Search for the cell housing the specified text and yield its [X, Y] center coordinate. 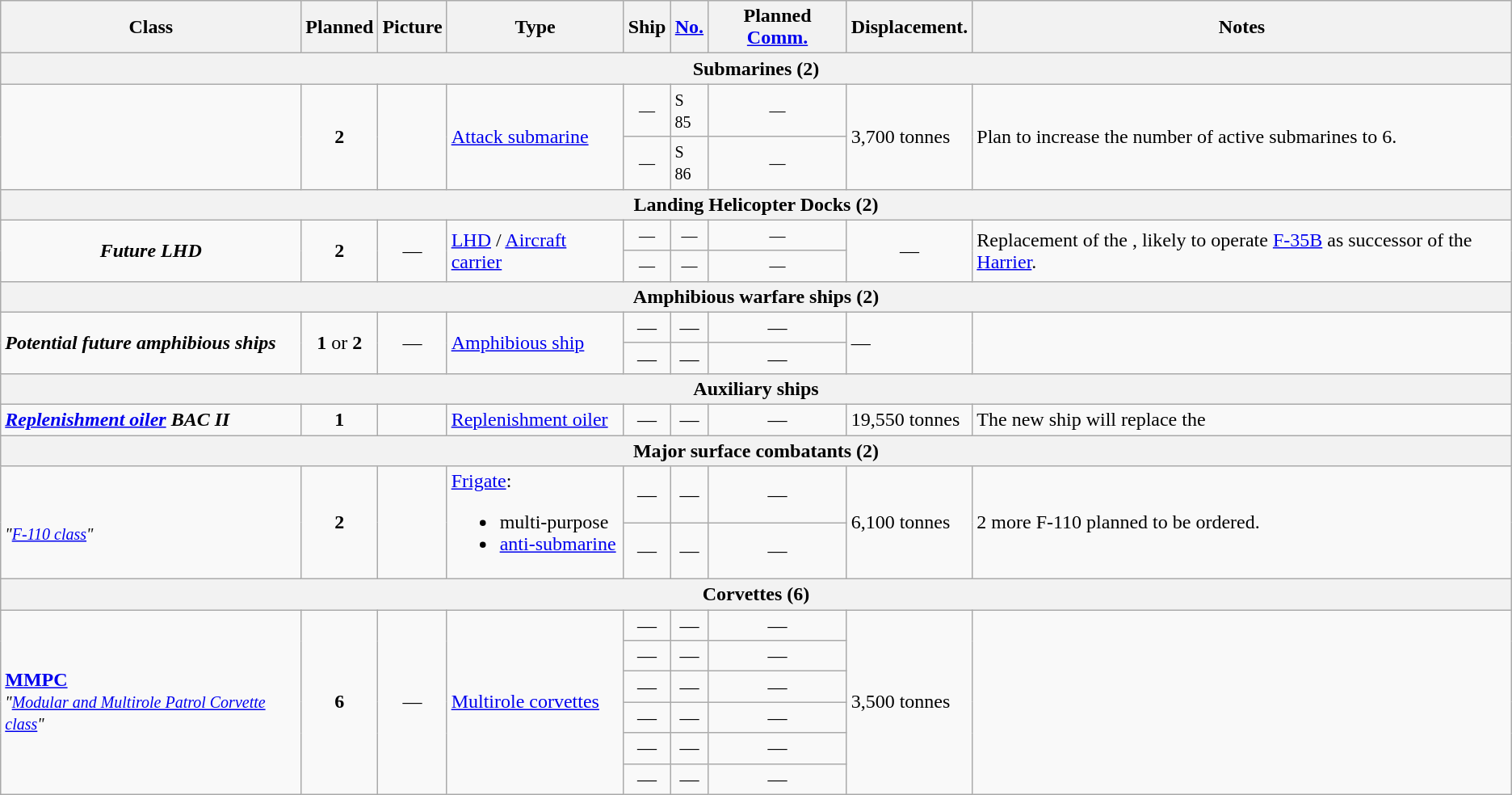
Class [151, 27]
Submarines (2) [756, 69]
Landing Helicopter Docks (2) [756, 204]
Major surface combatants (2) [756, 450]
Planned [339, 27]
Notes [1242, 27]
Displacement. [909, 27]
The new ship will replace the [1242, 419]
Auxiliary ships [756, 389]
Replenishment oiler BAC II [151, 419]
19,550 tonnes [909, 419]
Ship [647, 27]
S 86 [690, 163]
Corvettes (6) [756, 595]
Attack submarine [535, 137]
1 or 2 [339, 343]
"F-110 class" [151, 523]
No. [690, 27]
Future LHD [151, 250]
Potential future amphibious ships [151, 343]
Frigate:multi-purposeanti-submarine [535, 523]
Multirole corvettes [535, 702]
Picture [412, 27]
6 [339, 702]
6,100 tonnes [909, 523]
1 [339, 419]
MMPC"Modular and Multirole Patrol Corvette class" [151, 702]
Amphibious ship [535, 343]
3,500 tonnes [909, 702]
Amphibious warfare ships (2) [756, 297]
Plan to increase the number of active submarines to 6. [1242, 137]
LHD / Aircraft carrier [535, 250]
Replacement of the , likely to operate F-35B as successor of the Harrier. [1242, 250]
2 more F-110 planned to be ordered. [1242, 523]
Replenishment oiler [535, 419]
3,700 tonnes [909, 137]
S 85 [690, 110]
Type [535, 27]
Planned Comm. [777, 27]
